Capture the cell that displays the provided text and extract its (x, y) central coordinate. 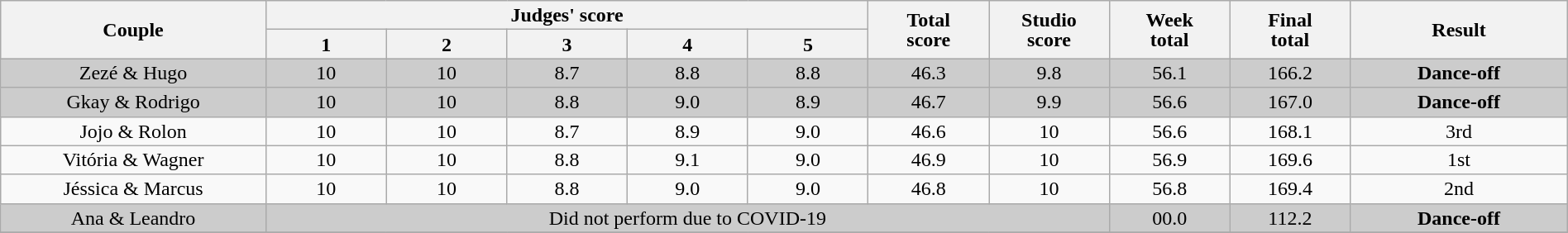
112.2 (1290, 218)
3rd (1459, 131)
Finaltotal (1290, 30)
9.9 (1049, 102)
1 (326, 45)
168.1 (1290, 131)
1st (1459, 160)
Studioscore (1049, 30)
46.9 (929, 160)
46.3 (929, 73)
56.8 (1169, 188)
Did not perform due to COVID-19 (687, 218)
9.8 (1049, 73)
Result (1459, 30)
56.1 (1169, 73)
167.0 (1290, 102)
Jojo & Rolon (134, 131)
Weektotal (1169, 30)
46.7 (929, 102)
00.0 (1169, 218)
169.4 (1290, 188)
Gkay & Rodrigo (134, 102)
4 (687, 45)
46.6 (929, 131)
2nd (1459, 188)
169.6 (1290, 160)
2 (447, 45)
166.2 (1290, 73)
Zezé & Hugo (134, 73)
Jéssica & Marcus (134, 188)
56.9 (1169, 160)
46.8 (929, 188)
Vitória & Wagner (134, 160)
3 (567, 45)
Couple (134, 30)
Ana & Leandro (134, 218)
9.1 (687, 160)
5 (808, 45)
Judges' score (567, 15)
Totalscore (929, 30)
